Provide the (x, y) coordinate of the cell's center where the given text is located.  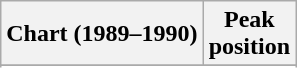
Chart (1989–1990) (102, 34)
Peakposition (249, 34)
